Output the (X, Y) coordinate of the center of the cell containing the given text.  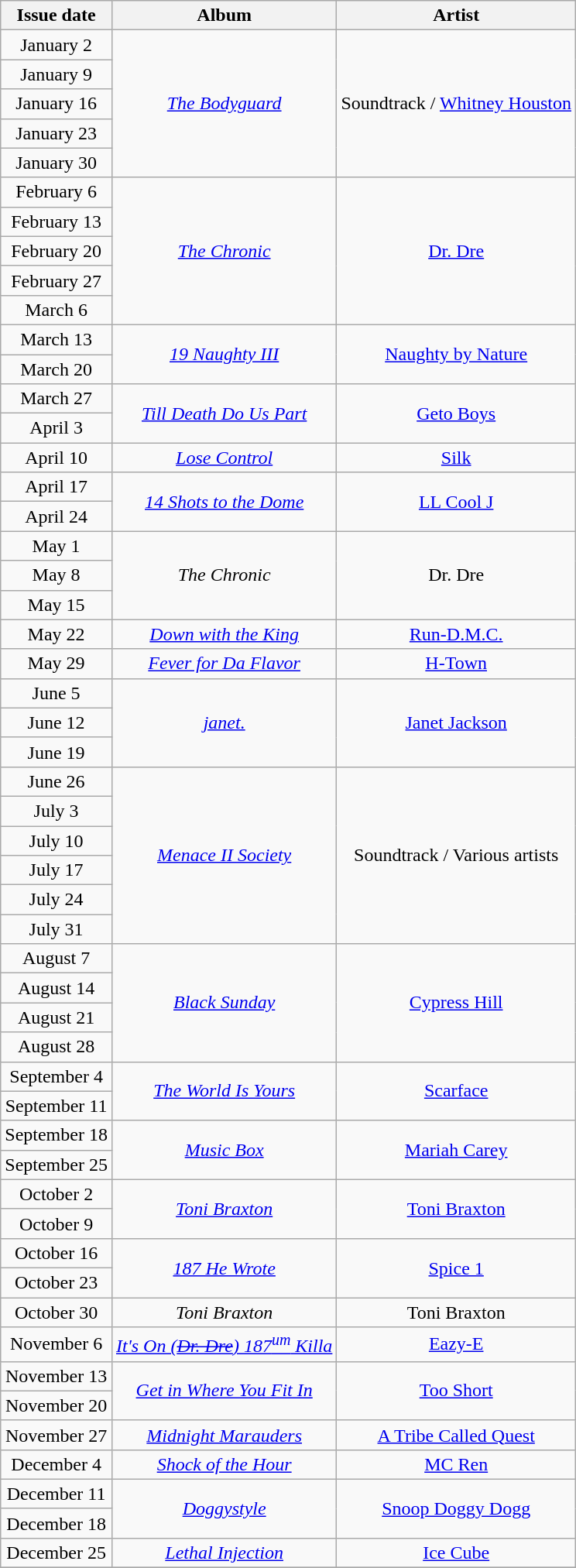
Geto Boys (457, 413)
Soundtrack / Whitney Houston (457, 104)
January 2 (57, 45)
Run-D.M.C. (457, 634)
Soundtrack / Various artists (457, 855)
The World Is Yours (224, 1091)
Music Box (224, 1150)
Silk (457, 458)
August 28 (57, 1047)
H-Town (457, 664)
October 9 (57, 1223)
March 13 (57, 339)
March 27 (57, 399)
April 17 (57, 487)
January 30 (57, 163)
December 18 (57, 1523)
Menace II Society (224, 855)
May 22 (57, 634)
Spice 1 (457, 1268)
April 3 (57, 428)
December 11 (57, 1494)
July 24 (57, 900)
Down with the King (224, 634)
January 9 (57, 74)
June 12 (57, 722)
Fever for Da Flavor (224, 664)
Issue date (57, 15)
August 21 (57, 1017)
Midnight Marauders (224, 1435)
May 8 (57, 575)
Doggystyle (224, 1508)
September 18 (57, 1135)
September 25 (57, 1165)
Janet Jackson (457, 722)
October 16 (57, 1253)
July 17 (57, 870)
Snoop Doggy Dogg (457, 1508)
July 10 (57, 840)
January 16 (57, 104)
September 4 (57, 1076)
June 26 (57, 781)
January 23 (57, 133)
The Bodyguard (224, 104)
Artist (457, 15)
March 20 (57, 369)
Shock of the Hour (224, 1464)
November 20 (57, 1405)
June 19 (57, 752)
July 31 (57, 929)
LL Cool J (457, 502)
Too Short (457, 1391)
May 15 (57, 605)
April 24 (57, 516)
Get in Where You Fit In (224, 1391)
August 7 (57, 959)
Mariah Carey (457, 1150)
A Tribe Called Quest (457, 1435)
Black Sunday (224, 1003)
Till Death Do Us Part (224, 413)
April 10 (57, 458)
August 14 (57, 988)
February 6 (57, 192)
19 Naughty III (224, 354)
October 30 (57, 1312)
MC Ren (457, 1464)
November 6 (57, 1344)
February 27 (57, 280)
janet. (224, 722)
November 27 (57, 1435)
Scarface (457, 1091)
February 20 (57, 251)
May 1 (57, 546)
February 13 (57, 221)
Lethal Injection (224, 1553)
187 He Wrote (224, 1268)
November 13 (57, 1376)
July 3 (57, 811)
May 29 (57, 664)
Naughty by Nature (457, 354)
Album (224, 15)
It's On (Dr. Dre) 187um Killa (224, 1344)
Eazy-E (457, 1344)
December 4 (57, 1464)
Ice Cube (457, 1553)
October 2 (57, 1194)
October 23 (57, 1282)
14 Shots to the Dome (224, 502)
June 5 (57, 693)
Lose Control (224, 458)
September 11 (57, 1106)
December 25 (57, 1553)
March 6 (57, 310)
Cypress Hill (457, 1003)
